Determine the (X, Y) coordinate at the center of the cell enclosing the given text.  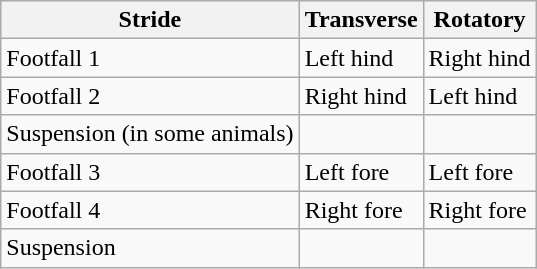
Footfall 1 (150, 58)
Footfall 3 (150, 172)
Footfall 4 (150, 210)
Stride (150, 20)
Suspension (150, 248)
Rotatory (480, 20)
Transverse (361, 20)
Footfall 2 (150, 96)
Suspension (in some animals) (150, 134)
